Output the (x, y) coordinate of the center of the cell containing the given text.  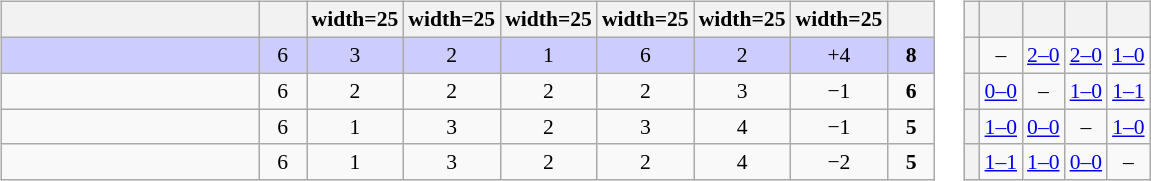
+4 (838, 55)
−2 (838, 162)
8 (911, 55)
